Provide the (X, Y) coordinate of the cell's center where the given text is located.  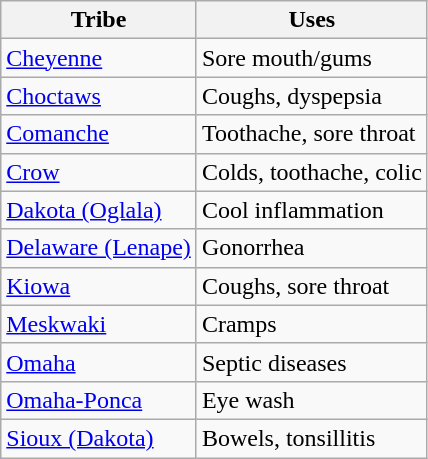
Colds, toothache, colic (312, 172)
Uses (312, 20)
Tribe (99, 20)
Dakota (Oglala) (99, 210)
Gonorrhea (312, 248)
Septic diseases (312, 362)
Choctaws (99, 96)
Omaha-Ponca (99, 400)
Cramps (312, 324)
Cheyenne (99, 58)
Coughs, sore throat (312, 286)
Cool inflammation (312, 210)
Meskwaki (99, 324)
Eye wash (312, 400)
Delaware (Lenape) (99, 248)
Sioux (Dakota) (99, 438)
Sore mouth/gums (312, 58)
Coughs, dyspepsia (312, 96)
Kiowa (99, 286)
Comanche (99, 134)
Bowels, tonsillitis (312, 438)
Omaha (99, 362)
Crow (99, 172)
Toothache, sore throat (312, 134)
